From the cell containing the given text, extract its center point as [x, y] coordinate. 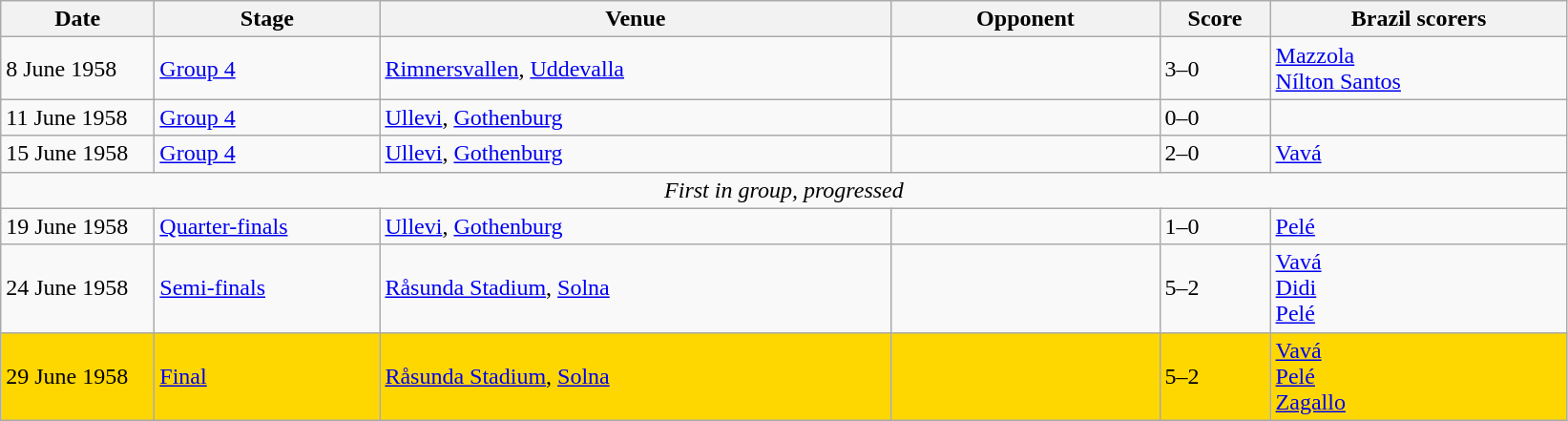
Vavá [1418, 154]
Semi-finals [267, 288]
Date [78, 19]
Score [1215, 19]
Vavá Didi Pelé [1418, 288]
Pelé [1418, 226]
15 June 1958 [78, 154]
Vavá Pelé Zagallo [1418, 376]
29 June 1958 [78, 376]
Brazil scorers [1418, 19]
Mazzola Nílton Santos [1418, 69]
First in group, progressed [784, 190]
19 June 1958 [78, 226]
3–0 [1215, 69]
Venue [636, 19]
Rimnersvallen, Uddevalla [636, 69]
Stage [267, 19]
8 June 1958 [78, 69]
24 June 1958 [78, 288]
1–0 [1215, 226]
Opponent [1025, 19]
0–0 [1215, 117]
Quarter-finals [267, 226]
2–0 [1215, 154]
11 June 1958 [78, 117]
Final [267, 376]
